Extract the [X, Y] coordinate from the center of the cell holding the provided text.  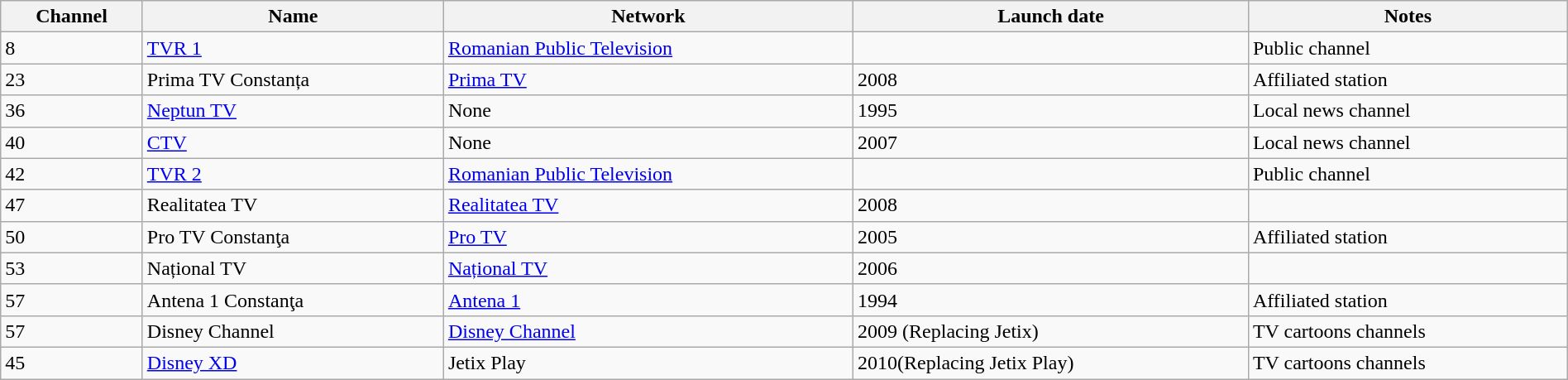
1995 [1051, 111]
Prima TV Constanța [293, 79]
Pro TV [648, 237]
2009 (Replacing Jetix) [1051, 331]
8 [72, 48]
Disney XD [293, 363]
2010(Replacing Jetix Play) [1051, 363]
1994 [1051, 300]
Pro TV Constanţa [293, 237]
Channel [72, 17]
TVR 2 [293, 174]
Name [293, 17]
Notes [1408, 17]
Neptun TV [293, 111]
CTV [293, 142]
Prima TV [648, 79]
2005 [1051, 237]
23 [72, 79]
2007 [1051, 142]
50 [72, 237]
Antena 1 Constanţa [293, 300]
42 [72, 174]
Antena 1 [648, 300]
Jetix Play [648, 363]
47 [72, 205]
Launch date [1051, 17]
36 [72, 111]
53 [72, 268]
45 [72, 363]
2006 [1051, 268]
TVR 1 [293, 48]
40 [72, 142]
Network [648, 17]
